Pinpoint the cell where the given text exists, returning its (x, y) midpoint coordinate. 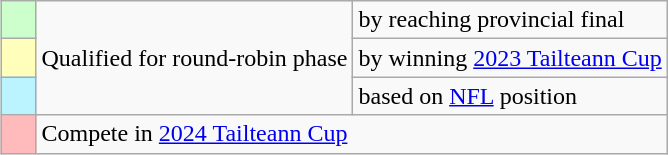
by reaching provincial final (510, 20)
by winning 2023 Tailteann Cup (510, 58)
Qualified for round-robin phase (194, 58)
based on NFL position (510, 96)
Compete in 2024 Tailteann Cup (352, 134)
